Locate the cell with the specified text and output its (X, Y) center coordinate. 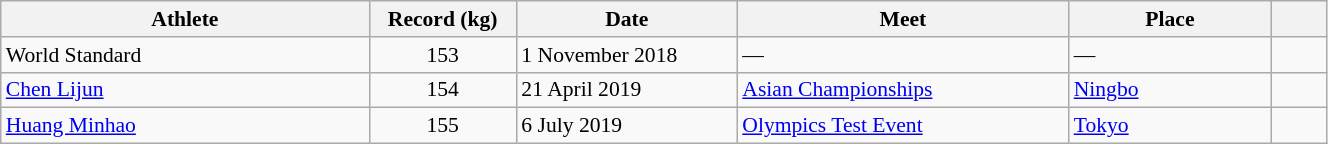
Asian Championships (902, 90)
Place (1170, 19)
Chen Lijun (185, 90)
154 (442, 90)
Olympics Test Event (902, 126)
Record (kg) (442, 19)
Tokyo (1170, 126)
21 April 2019 (626, 90)
6 July 2019 (626, 126)
Huang Minhao (185, 126)
153 (442, 55)
Athlete (185, 19)
World Standard (185, 55)
Date (626, 19)
Ningbo (1170, 90)
Meet (902, 19)
155 (442, 126)
1 November 2018 (626, 55)
